From the cell containing the given text, extract its center point as (x, y) coordinate. 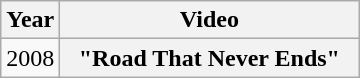
Video (210, 20)
Year (30, 20)
"Road That Never Ends" (210, 58)
2008 (30, 58)
